Return the [x, y] coordinate for the center point of the cell that contains the specified text.  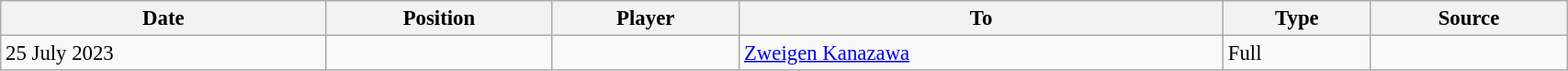
Date [164, 18]
Position [439, 18]
Source [1468, 18]
Full [1297, 53]
Player [646, 18]
To [981, 18]
25 July 2023 [164, 53]
Type [1297, 18]
Zweigen Kanazawa [981, 53]
